Capture the cell that displays the provided text and extract its (X, Y) central coordinate. 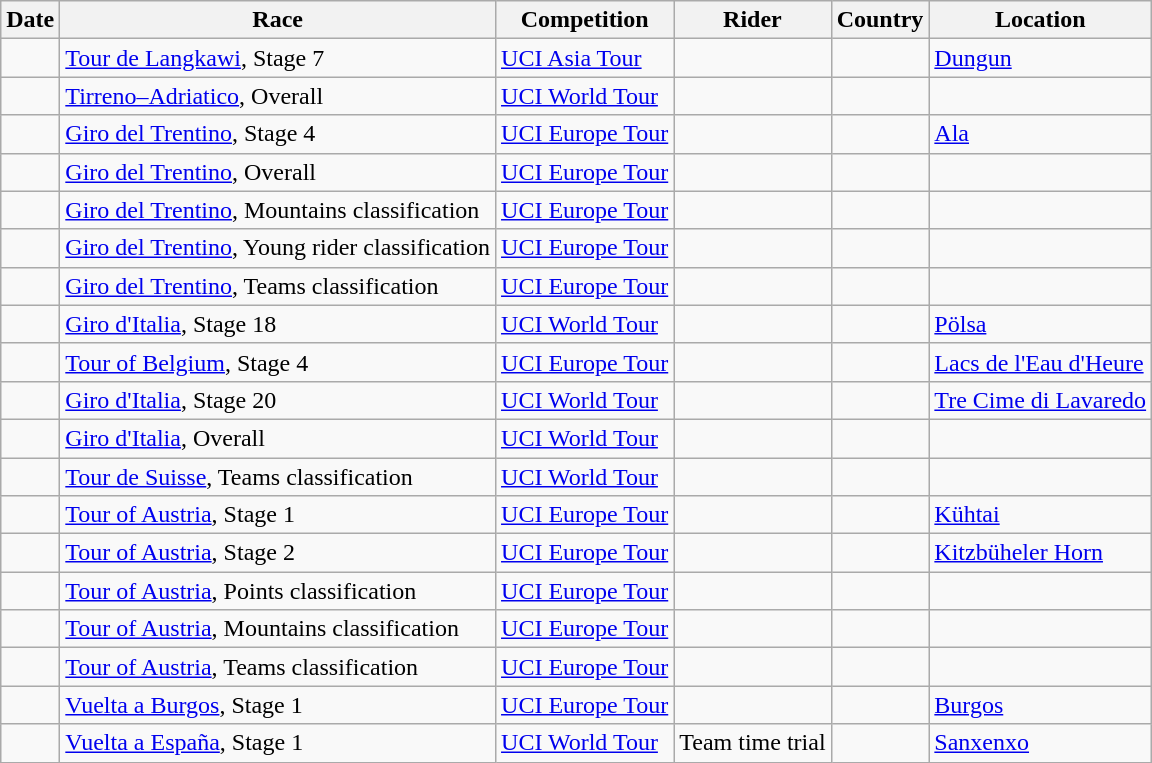
Vuelta a España, Stage 1 (278, 743)
Sanxenxo (1040, 743)
Tour de Langkawi, Stage 7 (278, 58)
Team time trial (752, 743)
Tour de Suisse, Teams classification (278, 477)
Tour of Austria, Stage 2 (278, 553)
Giro del Trentino, Young rider classification (278, 248)
Pölsa (1040, 324)
Giro del Trentino, Stage 4 (278, 134)
Tour of Austria, Teams classification (278, 667)
Tirreno–Adriatico, Overall (278, 96)
Kühtai (1040, 515)
Tour of Austria, Stage 1 (278, 515)
Giro del Trentino, Mountains classification (278, 210)
Date (30, 20)
Giro d'Italia, Stage 20 (278, 400)
Country (880, 20)
Race (278, 20)
Location (1040, 20)
Tour of Austria, Points classification (278, 591)
Burgos (1040, 705)
Giro d'Italia, Overall (278, 438)
Tour of Austria, Mountains classification (278, 629)
Giro del Trentino, Teams classification (278, 286)
Dungun (1040, 58)
Giro del Trentino, Overall (278, 172)
Rider (752, 20)
Kitzbüheler Horn (1040, 553)
Tre Cime di Lavaredo (1040, 400)
Tour of Belgium, Stage 4 (278, 362)
Lacs de l'Eau d'Heure (1040, 362)
Competition (585, 20)
Giro d'Italia, Stage 18 (278, 324)
UCI Asia Tour (585, 58)
Ala (1040, 134)
Vuelta a Burgos, Stage 1 (278, 705)
